For the text-containing cell, return its midpoint in [X, Y] coordinate format. 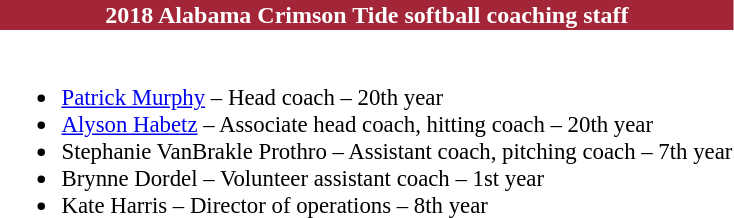
2018 Alabama Crimson Tide softball coaching staff [367, 15]
